Scan for the cell matching the given text and deliver its [X, Y] coordinate at center. 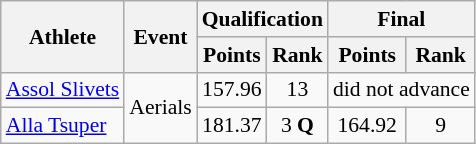
9 [440, 126]
Aerials [160, 108]
did not advance [402, 90]
Athlete [62, 36]
157.96 [232, 90]
3 Q [298, 126]
Assol Slivets [62, 90]
13 [298, 90]
Alla Tsuper [62, 126]
164.92 [367, 126]
181.37 [232, 126]
Qualification [262, 19]
Event [160, 36]
Final [402, 19]
